Provide the [x, y] coordinate of the cell's center where the given text is located.  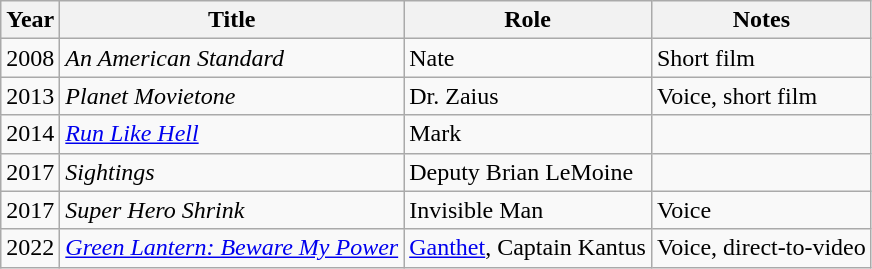
2022 [30, 248]
Deputy Brian LeMoine [528, 172]
Invisible Man [528, 210]
Voice, direct-to-video [761, 248]
Year [30, 20]
Voice, short film [761, 96]
2013 [30, 96]
Green Lantern: Beware My Power [232, 248]
Title [232, 20]
Nate [528, 58]
Planet Movietone [232, 96]
2014 [30, 134]
Mark [528, 134]
Voice [761, 210]
Super Hero Shrink [232, 210]
Role [528, 20]
Notes [761, 20]
Run Like Hell [232, 134]
Dr. Zaius [528, 96]
An American Standard [232, 58]
Short film [761, 58]
Sightings [232, 172]
Ganthet, Captain Kantus [528, 248]
2008 [30, 58]
